Identify which cell holds the provided text, then report its [X, Y] central coordinate. 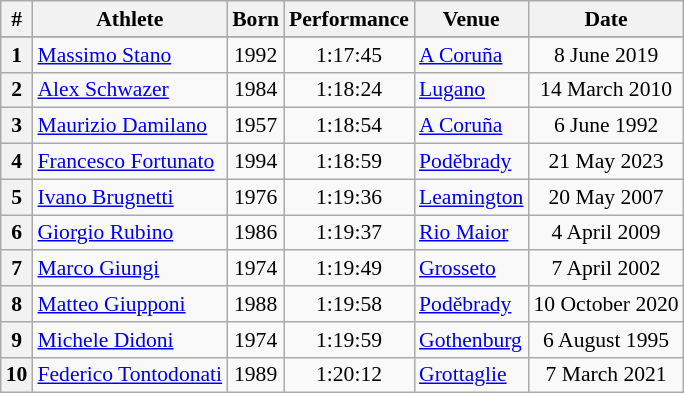
1:18:24 [349, 90]
1988 [256, 304]
1994 [256, 162]
Grosseto [471, 269]
6 [17, 233]
Marco Giungi [130, 269]
8 [17, 304]
1957 [256, 126]
4 April 2009 [606, 233]
4 [17, 162]
1:19:36 [349, 197]
Born [256, 19]
1:19:59 [349, 340]
Francesco Fortunato [130, 162]
1 [17, 55]
14 March 2010 [606, 90]
1:20:12 [349, 375]
7 March 2021 [606, 375]
1992 [256, 55]
1:19:37 [349, 233]
1989 [256, 375]
10 October 2020 [606, 304]
Lugano [471, 90]
6 June 1992 [606, 126]
# [17, 19]
10 [17, 375]
1984 [256, 90]
Gothenburg [471, 340]
Athlete [130, 19]
3 [17, 126]
1:18:54 [349, 126]
7 [17, 269]
Date [606, 19]
9 [17, 340]
2 [17, 90]
1:19:58 [349, 304]
1:19:49 [349, 269]
5 [17, 197]
Michele Didoni [130, 340]
Ivano Brugnetti [130, 197]
20 May 2007 [606, 197]
Venue [471, 19]
Rio Maior [471, 233]
1976 [256, 197]
Grottaglie [471, 375]
Matteo Giupponi [130, 304]
Alex Schwazer [130, 90]
1986 [256, 233]
Leamington [471, 197]
Maurizio Damilano [130, 126]
Federico Tontodonati [130, 375]
7 April 2002 [606, 269]
8 June 2019 [606, 55]
Performance [349, 19]
Massimo Stano [130, 55]
1:18:59 [349, 162]
1:17:45 [349, 55]
6 August 1995 [606, 340]
Giorgio Rubino [130, 233]
21 May 2023 [606, 162]
